Extract the [X, Y] coordinate from the center of the cell holding the provided text.  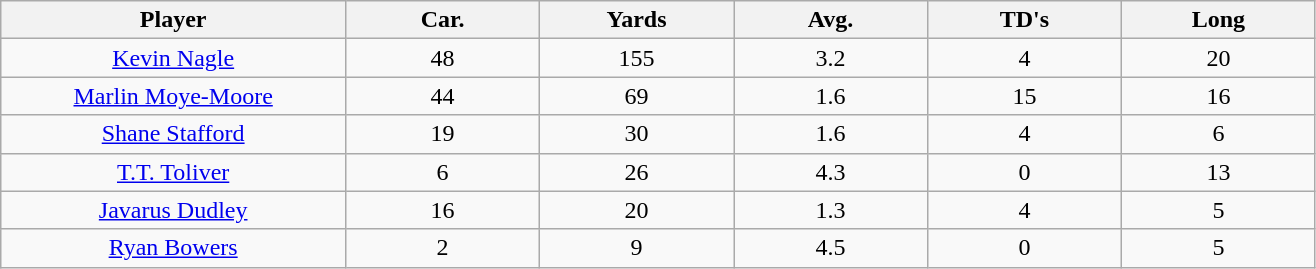
Ryan Bowers [174, 248]
19 [443, 134]
Marlin Moye-Moore [174, 96]
T.T. Toliver [174, 172]
4.5 [831, 248]
30 [637, 134]
48 [443, 58]
3.2 [831, 58]
2 [443, 248]
44 [443, 96]
Javarus Dudley [174, 210]
Avg. [831, 20]
4.3 [831, 172]
Shane Stafford [174, 134]
15 [1024, 96]
Player [174, 20]
26 [637, 172]
155 [637, 58]
TD's [1024, 20]
Yards [637, 20]
9 [637, 248]
Long [1218, 20]
1.3 [831, 210]
69 [637, 96]
13 [1218, 172]
Car. [443, 20]
Kevin Nagle [174, 58]
